Scan for the cell matching the given text and deliver its [x, y] coordinate at center. 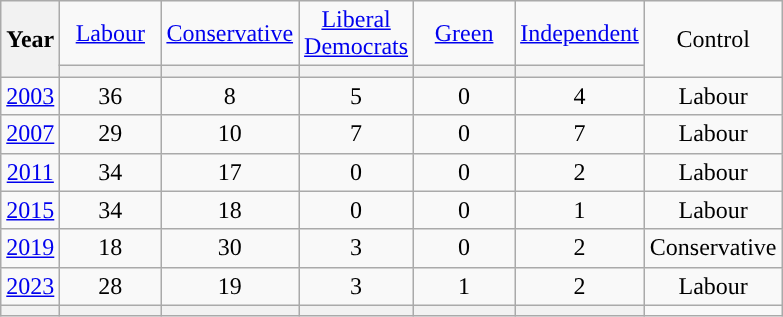
28 [110, 286]
Control [713, 39]
2007 [30, 134]
2019 [30, 248]
2015 [30, 210]
5 [356, 96]
17 [230, 172]
Year [30, 39]
Liberal Democrats [356, 34]
10 [230, 134]
29 [110, 134]
2023 [30, 286]
4 [580, 96]
2003 [30, 96]
36 [110, 96]
8 [230, 96]
19 [230, 286]
Green [464, 34]
2011 [30, 172]
30 [230, 248]
Independent [580, 34]
